From the cell containing the given text, extract its center point as (x, y) coordinate. 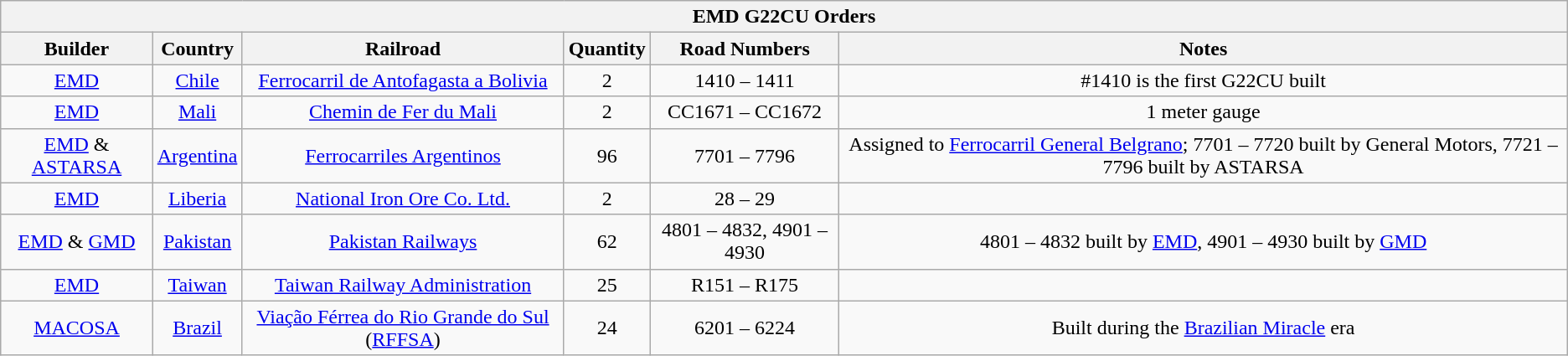
Ferrocarriles Argentinos (403, 156)
4801 – 4832 built by EMD, 4901 – 4930 built by GMD (1203, 241)
Argentina (198, 156)
Country (198, 49)
25 (606, 285)
Taiwan (198, 285)
1410 – 1411 (745, 80)
R151 – R175 (745, 285)
EMD & GMD (77, 241)
4801 – 4832, 4901 – 4930 (745, 241)
Pakistan Railways (403, 241)
7701 – 7796 (745, 156)
24 (606, 328)
CC1671 – CC1672 (745, 112)
Pakistan (198, 241)
Built during the Brazilian Miracle era (1203, 328)
Chemin de Fer du Mali (403, 112)
Railroad (403, 49)
Quantity (606, 49)
Notes (1203, 49)
Chile (198, 80)
Brazil (198, 328)
96 (606, 156)
Road Numbers (745, 49)
#1410 is the first G22CU built (1203, 80)
Mali (198, 112)
EMD & ASTARSA (77, 156)
MACOSA (77, 328)
National Iron Ore Co. Ltd. (403, 199)
28 – 29 (745, 199)
Viação Férrea do Rio Grande do Sul (RFFSA) (403, 328)
Ferrocarril de Antofagasta a Bolivia (403, 80)
Assigned to Ferrocarril General Belgrano; 7701 – 7720 built by General Motors, 7721 – 7796 built by ASTARSA (1203, 156)
62 (606, 241)
6201 – 6224 (745, 328)
Builder (77, 49)
Liberia (198, 199)
Taiwan Railway Administration (403, 285)
EMD G22CU Orders (784, 17)
1 meter gauge (1203, 112)
